Search for the cell housing the specified text and yield its (x, y) center coordinate. 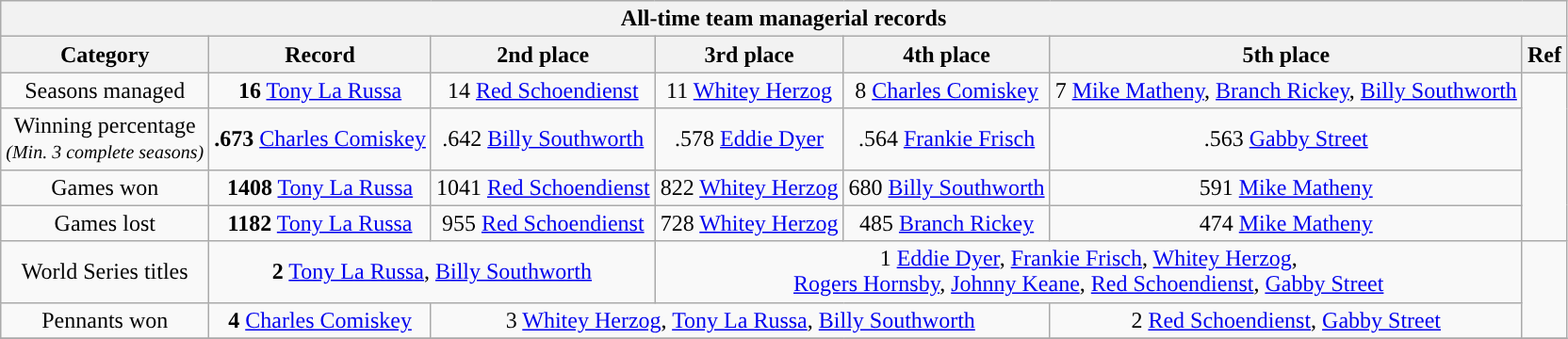
1408 Tony La Russa (320, 187)
822 Whitey Herzog (749, 187)
1182 Tony La Russa (320, 223)
.578 Eddie Dyer (749, 139)
14 Red Schoendienst (543, 90)
Games lost (106, 223)
680 Billy Southworth (946, 187)
2 Red Schoendienst, Gabby Street (1285, 320)
Seasons managed (106, 90)
8 Charles Comiskey (946, 90)
Pennants won (106, 320)
16 Tony La Russa (320, 90)
5th place (1285, 55)
728 Whitey Herzog (749, 223)
.564 Frankie Frisch (946, 139)
Record (320, 55)
2 Tony La Russa, Billy Southworth (432, 271)
3rd place (749, 55)
4th place (946, 55)
955 Red Schoendienst (543, 223)
.673 Charles Comiskey (320, 139)
591 Mike Matheny (1285, 187)
Ref (1543, 55)
World Series titles (106, 271)
.563 Gabby Street (1285, 139)
11 Whitey Herzog (749, 90)
All-time team managerial records (784, 19)
474 Mike Matheny (1285, 223)
4 Charles Comiskey (320, 320)
Games won (106, 187)
3 Whitey Herzog, Tony La Russa, Billy Southworth (741, 320)
2nd place (543, 55)
1 Eddie Dyer, Frankie Frisch, Whitey Herzog,Rogers Hornsby, Johnny Keane, Red Schoendienst, Gabby Street (1088, 271)
1041 Red Schoendienst (543, 187)
.642 Billy Southworth (543, 139)
7 Mike Matheny, Branch Rickey, Billy Southworth (1285, 90)
Category (106, 55)
Winning percentage (Min. 3 complete seasons) (106, 139)
485 Branch Rickey (946, 223)
